Output the [x, y] coordinate of the center of the cell containing the given text.  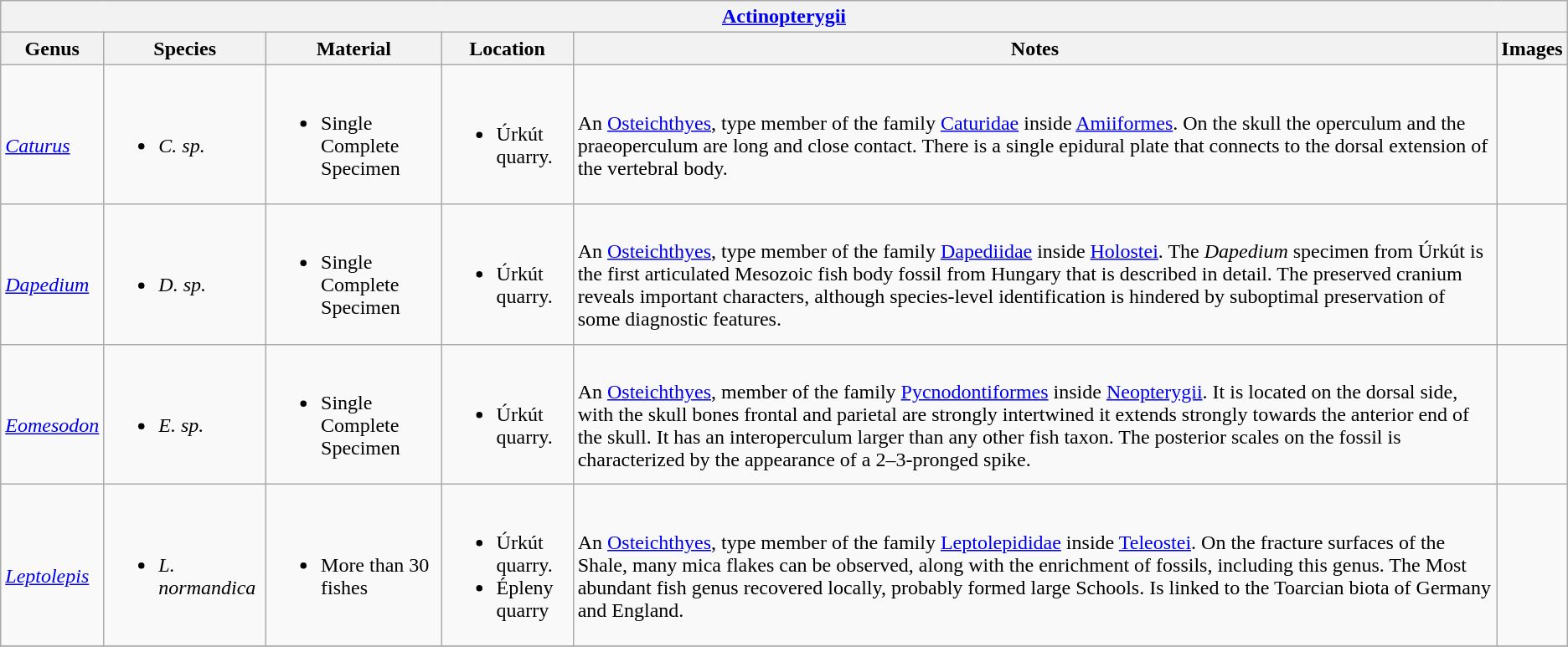
Genus [52, 49]
D. sp. [185, 275]
More than 30 fishes [354, 565]
Eomesodon [52, 413]
Images [1532, 49]
Caturus [52, 134]
Species [185, 49]
E. sp. [185, 413]
C. sp. [185, 134]
Location [508, 49]
Úrkút quarry.Épleny quarry [508, 565]
Actinopterygii [784, 17]
L. normandica [185, 565]
Notes [1035, 49]
Material [354, 49]
Dapedium [52, 275]
Leptolepis [52, 565]
